Scan for the cell matching the given text and deliver its [X, Y] coordinate at center. 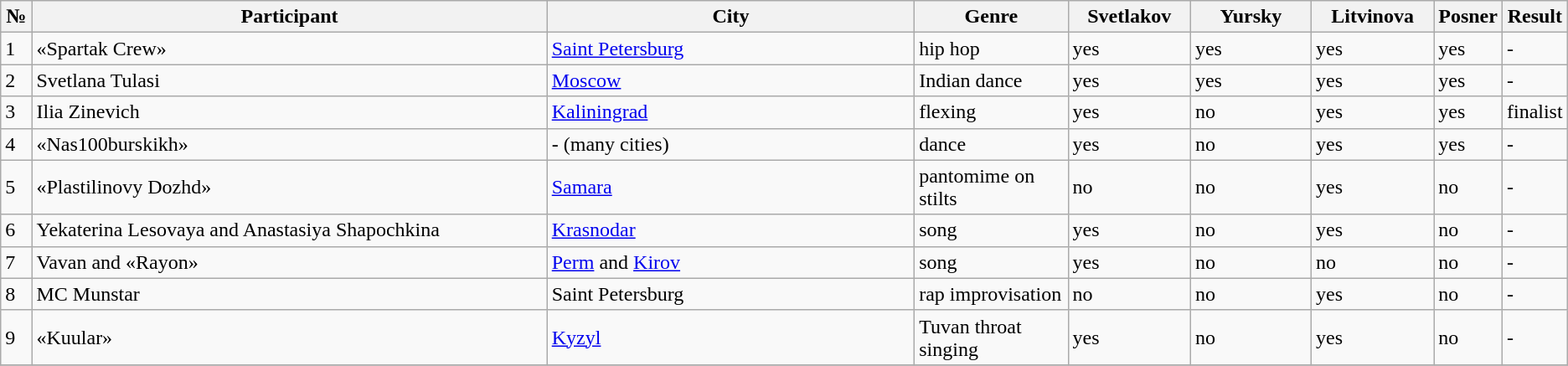
Litvinova [1372, 17]
4 [17, 144]
Kaliningrad [730, 112]
Posner [1468, 17]
City [730, 17]
Indian dance [992, 80]
Tuvan throat singing [992, 337]
5 [17, 188]
Yekaterina Lesovaya and Anastasiya Shapochkina [290, 230]
Krasnodar [730, 230]
Kyzyl [730, 337]
Participant [290, 17]
rap improvisation [992, 294]
7 [17, 262]
2 [17, 80]
6 [17, 230]
pantomime on stilts [992, 188]
№ [17, 17]
8 [17, 294]
1 [17, 49]
- (many cities) [730, 144]
MC Munstar [290, 294]
Perm and Kirov [730, 262]
Svetlakov [1129, 17]
Result [1534, 17]
«Kuular» [290, 337]
«Spartak Crew» [290, 49]
Samara [730, 188]
Svetlana Tulasi [290, 80]
9 [17, 337]
finalist [1534, 112]
Ilia Zinevich [290, 112]
«Plastilinovy Dozhd» [290, 188]
hip hop [992, 49]
«Nas100burskikh» [290, 144]
Moscow [730, 80]
dance [992, 144]
flexing [992, 112]
3 [17, 112]
Vavan and «Rayon» [290, 262]
Genre [992, 17]
Yursky [1251, 17]
